Search for the cell housing the specified text and yield its (X, Y) center coordinate. 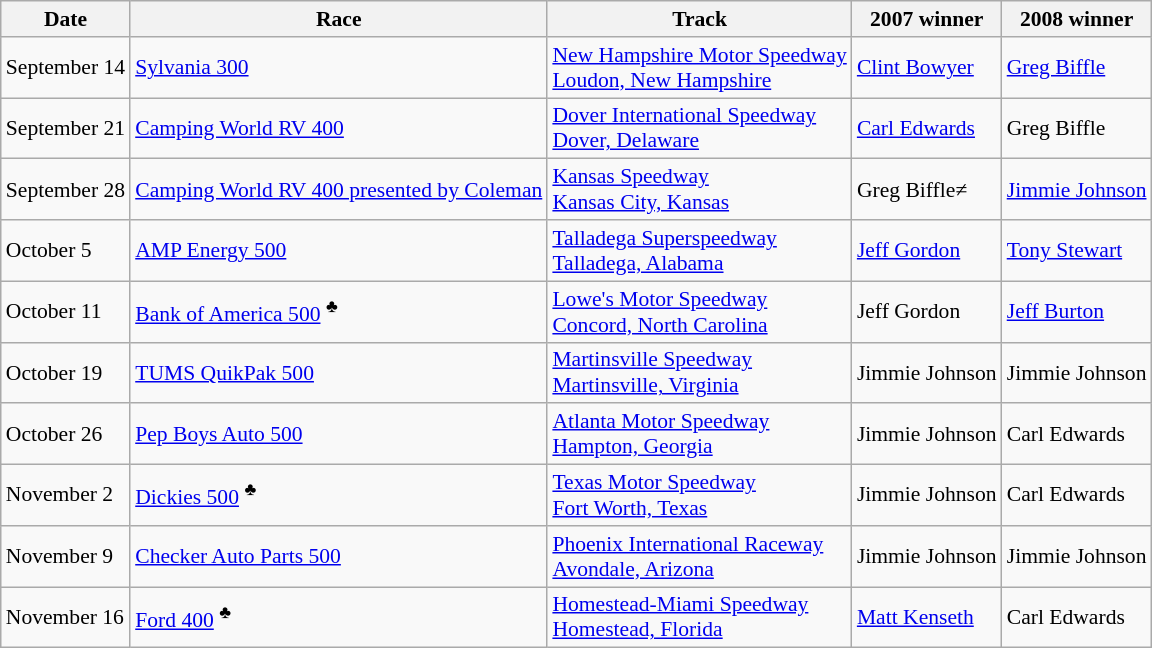
September 21 (66, 128)
TUMS QuikPak 500 (338, 372)
Checker Auto Parts 500 (338, 556)
November 2 (66, 496)
Tony Stewart (1077, 250)
Lowe's Motor SpeedwayConcord, North Carolina (699, 312)
October 19 (66, 372)
September 14 (66, 68)
Talladega SuperspeedwayTalladega, Alabama (699, 250)
Homestead-Miami SpeedwayHomestead, Florida (699, 618)
AMP Energy 500 (338, 250)
Pep Boys Auto 500 (338, 434)
Jeff Burton (1077, 312)
Martinsville SpeedwayMartinsville, Virginia (699, 372)
Kansas SpeedwayKansas City, Kansas (699, 190)
Camping World RV 400 presented by Coleman (338, 190)
October 5 (66, 250)
Sylvania 300 (338, 68)
November 9 (66, 556)
2008 winner (1077, 19)
Ford 400 ♣ (338, 618)
Clint Bowyer (927, 68)
2007 winner (927, 19)
Phoenix International RacewayAvondale, Arizona (699, 556)
Bank of America 500 ♣ (338, 312)
Dickies 500 ♣ (338, 496)
Texas Motor SpeedwayFort Worth, Texas (699, 496)
October 26 (66, 434)
New Hampshire Motor SpeedwayLoudon, New Hampshire (699, 68)
September 28 (66, 190)
Atlanta Motor SpeedwayHampton, Georgia (699, 434)
Dover International SpeedwayDover, Delaware (699, 128)
Race (338, 19)
November 16 (66, 618)
Date (66, 19)
Camping World RV 400 (338, 128)
Track (699, 19)
October 11 (66, 312)
Matt Kenseth (927, 618)
Greg Biffle≠ (927, 190)
